From the cell containing the given text, extract its center point as (X, Y) coordinate. 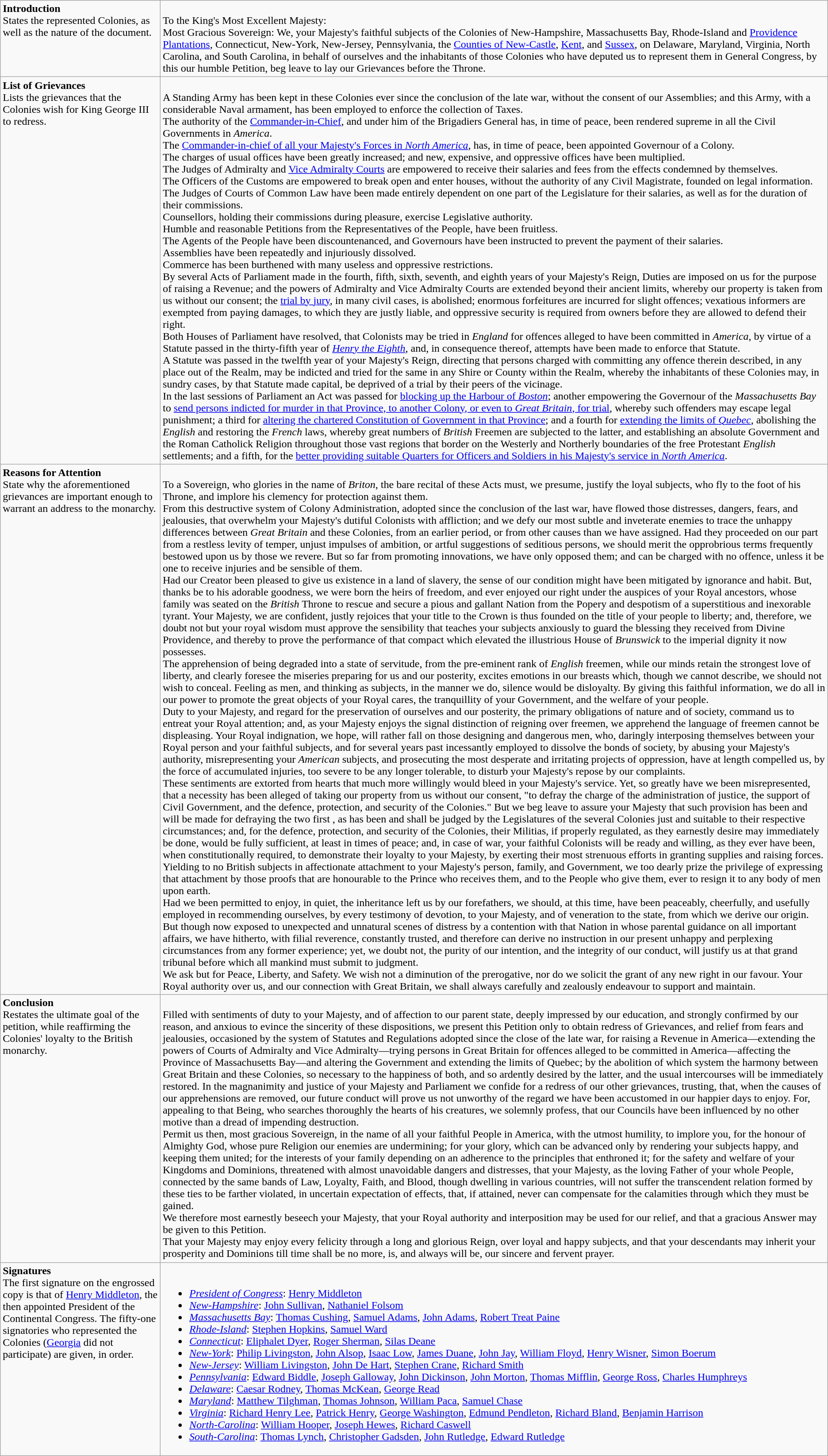
IntroductionStates the represented Colonies, as well as the nature of the document. (80, 39)
Reasons for AttentionState why the aforementioned grievances are important enough to warrant an address to the monarchy. (80, 729)
List of GrievancesLists the grievances that the Colonies wish for King George III to redress. (80, 271)
ConclusionRestates the ultimate goal of the petition, while reaffirming the Colonies' loyalty to the British monarchy. (80, 1128)
